From the cell containing the given text, extract its center point as [x, y] coordinate. 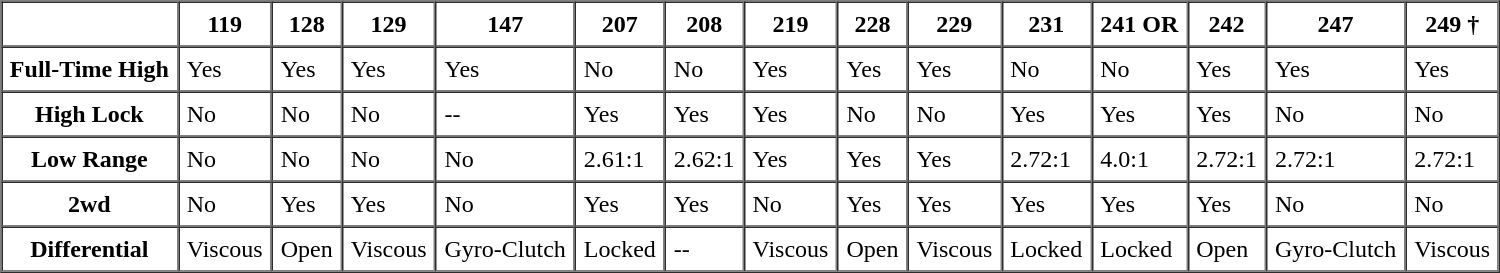
229 [954, 24]
207 [620, 24]
228 [872, 24]
249 † [1452, 24]
242 [1226, 24]
208 [704, 24]
Full-Time High [90, 68]
2.62:1 [704, 158]
147 [506, 24]
2.61:1 [620, 158]
231 [1046, 24]
129 [389, 24]
Low Range [90, 158]
2wd [90, 204]
Differential [90, 248]
4.0:1 [1139, 158]
128 [307, 24]
241 OR [1139, 24]
219 [791, 24]
High Lock [90, 114]
119 [225, 24]
247 [1336, 24]
